For the text-containing cell, return its midpoint in (x, y) coordinate format. 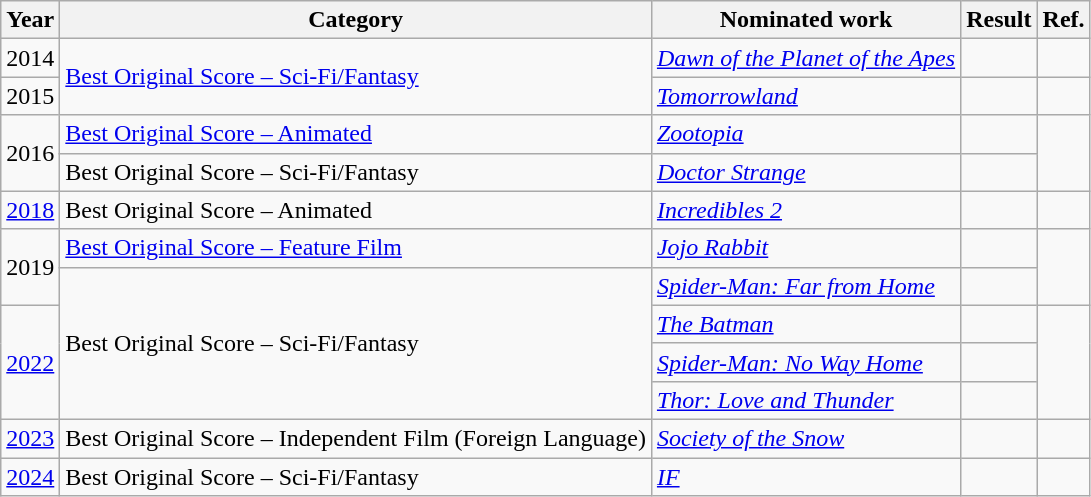
Dawn of the Planet of the Apes (806, 58)
Best Original Score – Feature Film (356, 248)
2022 (30, 362)
Best Original Score – Independent Film (Foreign Language) (356, 438)
2018 (30, 210)
Spider-Man: Far from Home (806, 286)
2016 (30, 153)
2014 (30, 58)
2023 (30, 438)
Result (999, 20)
Ref. (1064, 20)
Year (30, 20)
2019 (30, 267)
Thor: Love and Thunder (806, 400)
Spider-Man: No Way Home (806, 362)
Jojo Rabbit (806, 248)
2015 (30, 96)
Category (356, 20)
Society of the Snow (806, 438)
The Batman (806, 324)
2024 (30, 477)
IF (806, 477)
Tomorrowland (806, 96)
Zootopia (806, 134)
Incredibles 2 (806, 210)
Doctor Strange (806, 172)
Nominated work (806, 20)
